Scan for the cell matching the given text and deliver its (X, Y) coordinate at center. 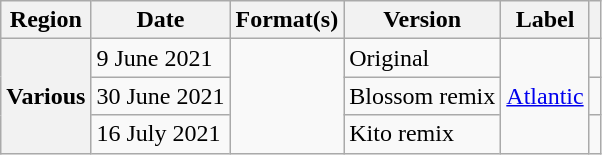
16 July 2021 (160, 134)
9 June 2021 (160, 58)
Format(s) (287, 20)
Date (160, 20)
Atlantic (545, 96)
Blossom remix (422, 96)
Kito remix (422, 134)
Various (46, 96)
Version (422, 20)
Original (422, 58)
30 June 2021 (160, 96)
Region (46, 20)
Label (545, 20)
